Provide the (x, y) coordinate of the cell's center where the given text is located.  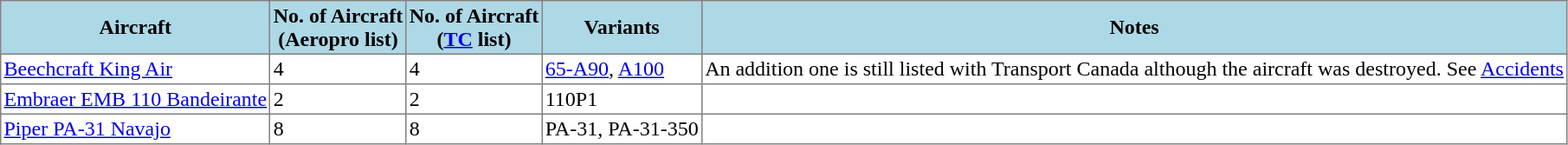
110P1 (622, 99)
Piper PA-31 Navajo (135, 129)
No. of Aircraft(TC list) (474, 28)
Aircraft (135, 28)
65-A90, A100 (622, 69)
An addition one is still listed with Transport Canada although the aircraft was destroyed. See Accidents (1134, 69)
PA-31, PA-31-350 (622, 129)
No. of Aircraft(Aeropro list) (338, 28)
Variants (622, 28)
Notes (1134, 28)
Embraer EMB 110 Bandeirante (135, 99)
Beechcraft King Air (135, 69)
